Capture the cell that displays the provided text and extract its [x, y] central coordinate. 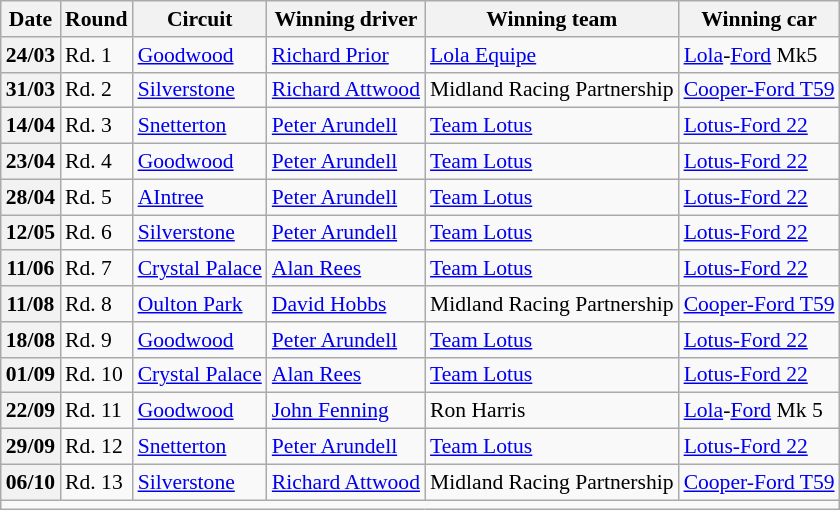
23/04 [30, 162]
Circuit [200, 19]
Winning team [552, 19]
06/10 [30, 482]
Rd. 2 [96, 90]
AIntree [200, 197]
Rd. 7 [96, 269]
Rd. 4 [96, 162]
Rd. 13 [96, 482]
Rd. 1 [96, 55]
Rd. 12 [96, 447]
14/04 [30, 126]
Lola Equipe [552, 55]
22/09 [30, 411]
Winning driver [346, 19]
24/03 [30, 55]
Winning car [760, 19]
Date [30, 19]
David Hobbs [346, 304]
Round [96, 19]
18/08 [30, 340]
Lola-Ford Mk 5 [760, 411]
Ron Harris [552, 411]
Oulton Park [200, 304]
29/09 [30, 447]
Lola-Ford Mk5 [760, 55]
Rd. 11 [96, 411]
11/08 [30, 304]
Rd. 8 [96, 304]
Rd. 9 [96, 340]
11/06 [30, 269]
Rd. 5 [96, 197]
31/03 [30, 90]
Richard Prior [346, 55]
12/05 [30, 233]
01/09 [30, 375]
Rd. 3 [96, 126]
John Fenning [346, 411]
28/04 [30, 197]
Rd. 10 [96, 375]
Rd. 6 [96, 233]
